Extract the (x, y) coordinate from the center of the cell holding the provided text.  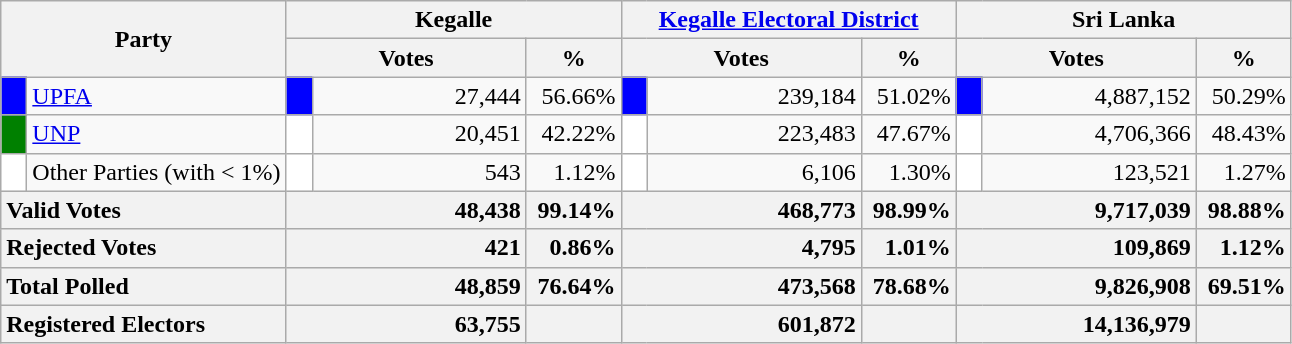
6,106 (754, 172)
4,706,366 (1089, 134)
98.88% (1244, 210)
42.22% (574, 134)
20,451 (419, 134)
Registered Electors (144, 324)
UNP (156, 134)
109,869 (1076, 248)
Total Polled (144, 286)
601,872 (741, 324)
51.02% (908, 96)
50.29% (1244, 96)
421 (406, 248)
4,795 (741, 248)
Rejected Votes (144, 248)
0.86% (574, 248)
9,826,908 (1076, 286)
473,568 (741, 286)
Sri Lanka (1124, 20)
1.01% (908, 248)
48,438 (406, 210)
Kegalle (454, 20)
78.68% (908, 286)
223,483 (754, 134)
99.14% (574, 210)
UPFA (156, 96)
Party (144, 39)
239,184 (754, 96)
76.64% (574, 286)
4,887,152 (1089, 96)
9,717,039 (1076, 210)
47.67% (908, 134)
Other Parties (with < 1%) (156, 172)
48,859 (406, 286)
543 (419, 172)
14,136,979 (1076, 324)
1.27% (1244, 172)
123,521 (1089, 172)
98.99% (908, 210)
48.43% (1244, 134)
468,773 (741, 210)
56.66% (574, 96)
63,755 (406, 324)
27,444 (419, 96)
Valid Votes (144, 210)
69.51% (1244, 286)
Kegalle Electoral District (788, 20)
1.30% (908, 172)
